Identify which cell holds the provided text, then report its (x, y) central coordinate. 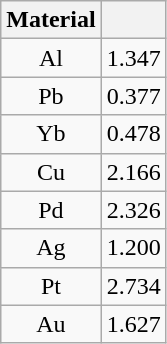
1.347 (134, 58)
2.326 (134, 210)
Al (51, 58)
0.478 (134, 134)
Ag (51, 248)
1.627 (134, 324)
Material (51, 20)
1.200 (134, 248)
Pb (51, 96)
Au (51, 324)
0.377 (134, 96)
Pt (51, 286)
Cu (51, 172)
2.166 (134, 172)
2.734 (134, 286)
Yb (51, 134)
Pd (51, 210)
